Output the [X, Y] coordinate of the center of the cell containing the given text.  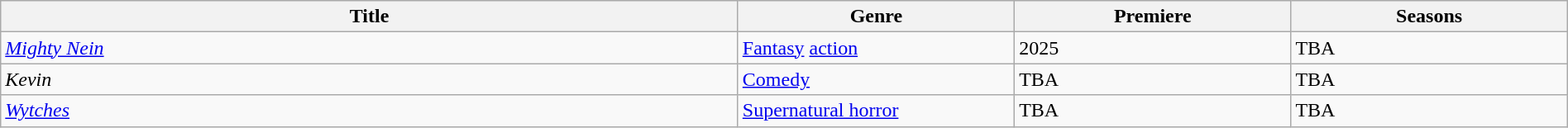
Kevin [370, 79]
2025 [1153, 48]
Genre [876, 17]
Comedy [876, 79]
Supernatural horror [876, 111]
Title [370, 17]
Premiere [1153, 17]
Wytches [370, 111]
Seasons [1429, 17]
Fantasy action [876, 48]
Mighty Nein [370, 48]
